Detect which cell encompasses the target text, then output its [x, y] center coordinate. 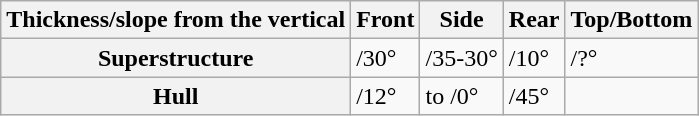
/?° [632, 58]
/10° [534, 58]
Front [386, 20]
Hull [176, 96]
to /0° [462, 96]
Rear [534, 20]
/12° [386, 96]
Thickness/slope from the vertical [176, 20]
Top/Bottom [632, 20]
/30° [386, 58]
/45° [534, 96]
Side [462, 20]
Superstructure [176, 58]
/35-30° [462, 58]
